For the text-containing cell, return its midpoint in (x, y) coordinate format. 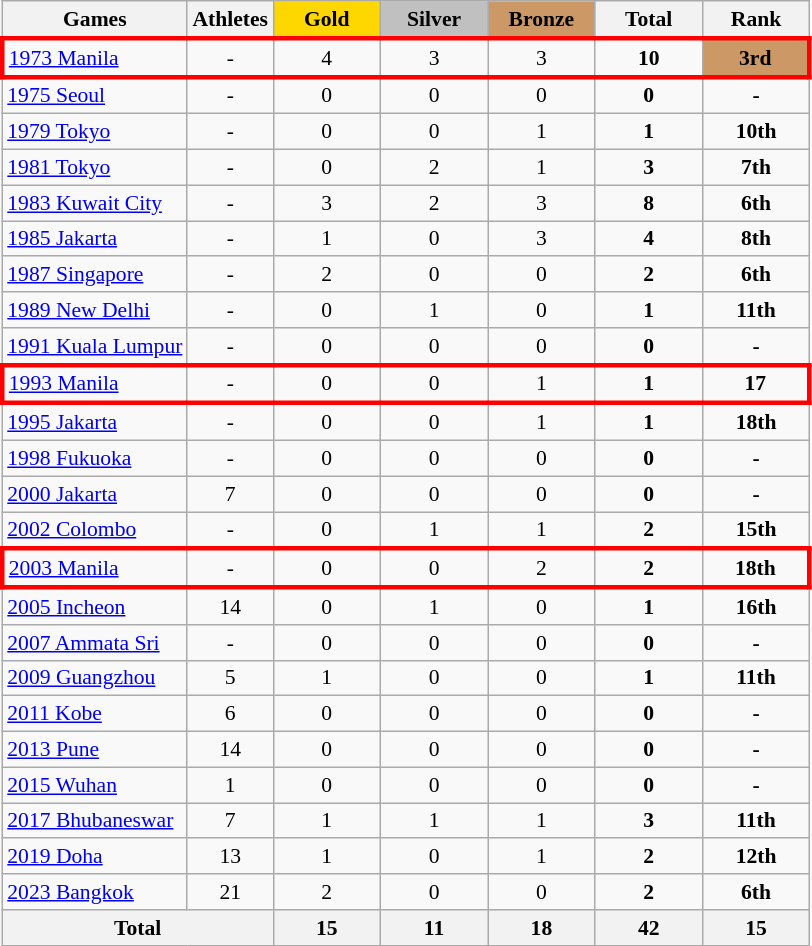
1973 Manila (94, 58)
1993 Manila (94, 384)
2007 Ammata Sri (94, 643)
42 (648, 928)
2015 Wuhan (94, 785)
6 (230, 714)
Games (94, 20)
1975 Seoul (94, 96)
Gold (326, 20)
1995 Jakarta (94, 422)
15th (756, 530)
7th (756, 168)
2009 Guangzhou (94, 678)
Rank (756, 20)
Athletes (230, 20)
1998 Fukuoka (94, 459)
1981 Tokyo (94, 168)
2002 Colombo (94, 530)
2023 Bangkok (94, 892)
2017 Bhubaneswar (94, 821)
8 (648, 203)
1989 New Delhi (94, 310)
Bronze (542, 20)
2013 Pune (94, 750)
10 (648, 58)
3rd (756, 58)
2000 Jakarta (94, 494)
12th (756, 857)
2019 Doha (94, 857)
1985 Jakarta (94, 239)
13 (230, 857)
2011 Kobe (94, 714)
21 (230, 892)
18 (542, 928)
5 (230, 678)
2005 Incheon (94, 606)
16th (756, 606)
1979 Tokyo (94, 132)
1987 Singapore (94, 275)
2003 Manila (94, 568)
10th (756, 132)
Silver (434, 20)
1983 Kuwait City (94, 203)
17 (756, 384)
8th (756, 239)
1991 Kuala Lumpur (94, 346)
11 (434, 928)
